From the cell containing the given text, extract its center point as [x, y] coordinate. 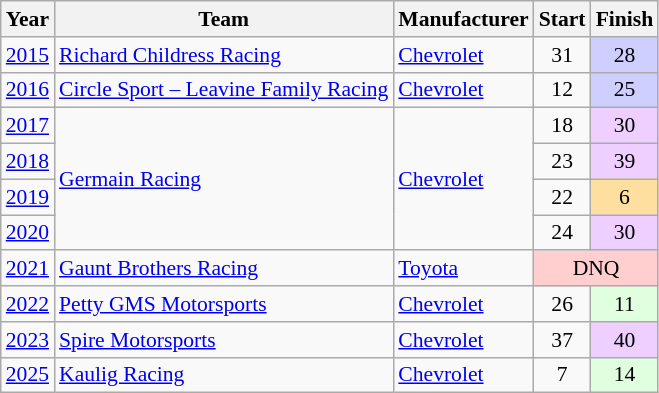
Year [28, 19]
2015 [28, 55]
11 [625, 304]
40 [625, 340]
2021 [28, 269]
24 [562, 233]
39 [625, 162]
Toyota [463, 269]
2017 [28, 126]
2023 [28, 340]
14 [625, 375]
2016 [28, 90]
Manufacturer [463, 19]
Spire Motorsports [224, 340]
Petty GMS Motorsports [224, 304]
37 [562, 340]
Gaunt Brothers Racing [224, 269]
26 [562, 304]
25 [625, 90]
23 [562, 162]
Kaulig Racing [224, 375]
Finish [625, 19]
2025 [28, 375]
Start [562, 19]
Team [224, 19]
31 [562, 55]
2019 [28, 197]
18 [562, 126]
6 [625, 197]
7 [562, 375]
12 [562, 90]
22 [562, 197]
2018 [28, 162]
2022 [28, 304]
DNQ [596, 269]
28 [625, 55]
2020 [28, 233]
Richard Childress Racing [224, 55]
Germain Racing [224, 179]
Circle Sport – Leavine Family Racing [224, 90]
